Identify which cell holds the provided text, then report its (x, y) central coordinate. 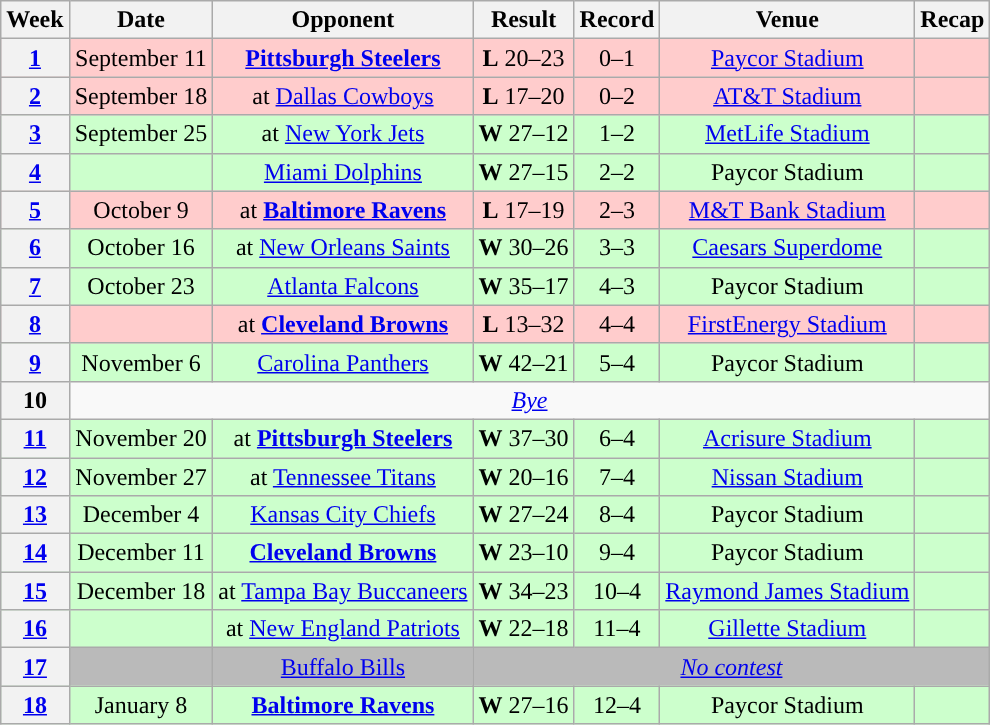
at New York Jets (343, 134)
12–4 (617, 705)
3–3 (617, 248)
December 4 (141, 515)
L 17–20 (524, 96)
Record (617, 20)
at Baltimore Ravens (343, 210)
9 (35, 362)
at Tampa Bay Buccaneers (343, 591)
W 35–17 (524, 286)
17 (35, 667)
W 27–12 (524, 134)
November 20 (141, 438)
Atlanta Falcons (343, 286)
Venue (788, 20)
14 (35, 553)
W 27–16 (524, 705)
W 22–18 (524, 629)
8–4 (617, 515)
L 17–19 (524, 210)
at Dallas Cowboys (343, 96)
Kansas City Chiefs (343, 515)
16 (35, 629)
AT&T Stadium (788, 96)
5–4 (617, 362)
October 23 (141, 286)
11 (35, 438)
10–4 (617, 591)
October 16 (141, 248)
15 (35, 591)
Nissan Stadium (788, 477)
MetLife Stadium (788, 134)
7–4 (617, 477)
18 (35, 705)
September 11 (141, 58)
No contest (732, 667)
W 20–16 (524, 477)
January 8 (141, 705)
W 30–26 (524, 248)
at Cleveland Browns (343, 324)
Week (35, 20)
Miami Dolphins (343, 172)
L 20–23 (524, 58)
1 (35, 58)
Cleveland Browns (343, 553)
November 27 (141, 477)
December 11 (141, 553)
Recap (952, 20)
12 (35, 477)
at Pittsburgh Steelers (343, 438)
at New Orleans Saints (343, 248)
W 34–23 (524, 591)
10 (35, 400)
0–2 (617, 96)
4–3 (617, 286)
2–2 (617, 172)
W 42–21 (524, 362)
Gillette Stadium (788, 629)
2 (35, 96)
7 (35, 286)
1–2 (617, 134)
Carolina Panthers (343, 362)
Baltimore Ravens (343, 705)
4 (35, 172)
Buffalo Bills (343, 667)
Bye (530, 400)
Raymond James Stadium (788, 591)
September 18 (141, 96)
8 (35, 324)
Opponent (343, 20)
at Tennessee Titans (343, 477)
W 23–10 (524, 553)
Acrisure Stadium (788, 438)
6 (35, 248)
11–4 (617, 629)
L 13–32 (524, 324)
M&T Bank Stadium (788, 210)
FirstEnergy Stadium (788, 324)
6–4 (617, 438)
Result (524, 20)
0–1 (617, 58)
W 27–24 (524, 515)
4–4 (617, 324)
Caesars Superdome (788, 248)
9–4 (617, 553)
November 6 (141, 362)
5 (35, 210)
W 37–30 (524, 438)
2–3 (617, 210)
W 27–15 (524, 172)
Pittsburgh Steelers (343, 58)
October 9 (141, 210)
December 18 (141, 591)
13 (35, 515)
September 25 (141, 134)
3 (35, 134)
Date (141, 20)
at New England Patriots (343, 629)
